Extract the (X, Y) coordinate from the center of the cell holding the provided text.  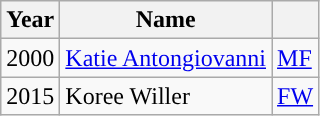
Year (30, 20)
FW (296, 96)
2000 (30, 58)
Katie Antongiovanni (166, 58)
2015 (30, 96)
Koree Willer (166, 96)
MF (296, 58)
Name (166, 20)
